Return the (X, Y) coordinate for the center point of the cell that contains the specified text.  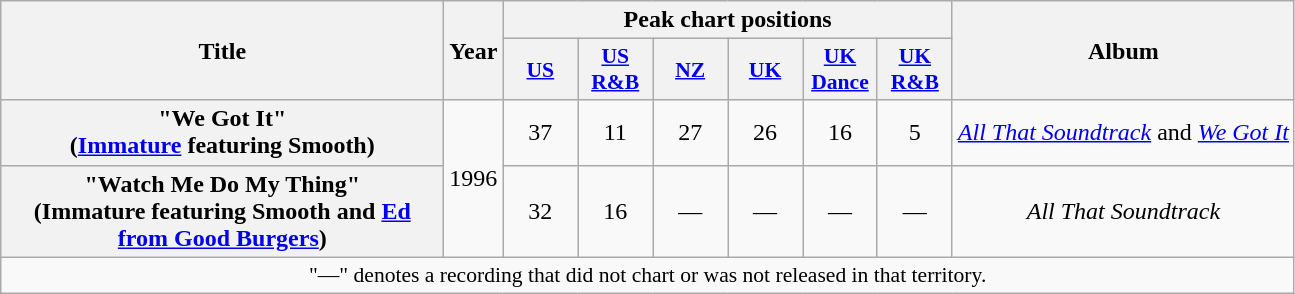
11 (616, 132)
"Watch Me Do My Thing"(Immature featuring Smooth and Ed from Good Burgers) (222, 211)
1996 (474, 178)
NZ (690, 70)
"—" denotes a recording that did not chart or was not released in that territory. (648, 275)
UK (766, 70)
37 (540, 132)
"We Got It"(Immature featuring Smooth) (222, 132)
Year (474, 50)
Title (222, 50)
UK R&B (914, 70)
5 (914, 132)
US R&B (616, 70)
All That Soundtrack and We Got It (1123, 132)
US (540, 70)
UK Dance (840, 70)
32 (540, 211)
Peak chart positions (728, 20)
All That Soundtrack (1123, 211)
26 (766, 132)
Album (1123, 50)
27 (690, 132)
